From the cell containing the given text, extract its center point as (X, Y) coordinate. 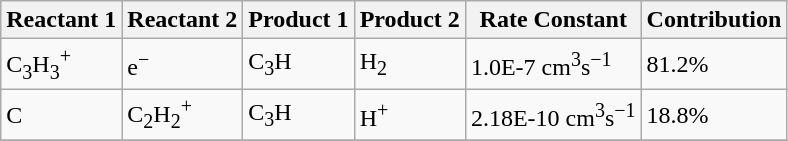
H2 (410, 64)
1.0E-7 cm3s−1 (553, 64)
H+ (410, 116)
Product 1 (298, 20)
C3H3+ (62, 64)
2.18E-10 cm3s−1 (553, 116)
Contribution (714, 20)
Rate Constant (553, 20)
Product 2 (410, 20)
Reactant 1 (62, 20)
C2H2+ (182, 116)
C (62, 116)
18.8% (714, 116)
Reactant 2 (182, 20)
81.2% (714, 64)
e− (182, 64)
